Detect which cell encompasses the target text, then output its [X, Y] center coordinate. 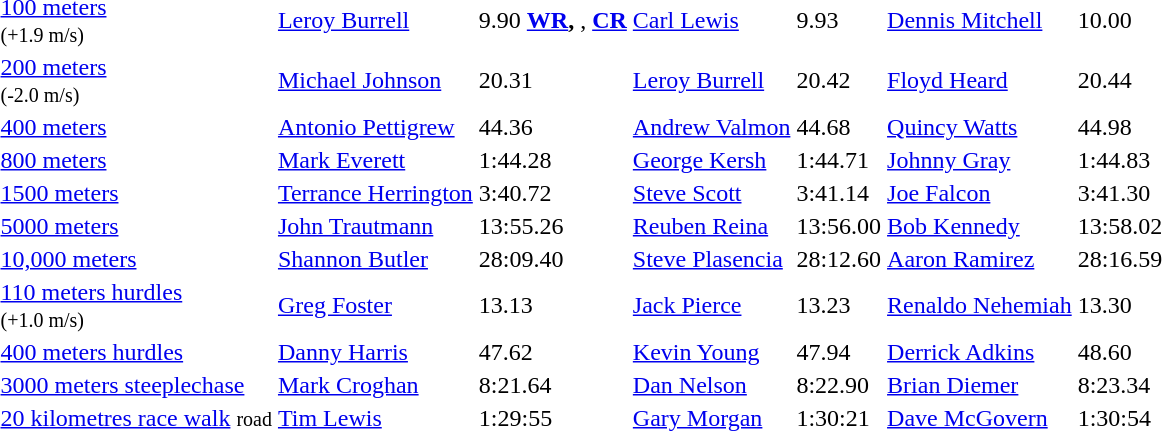
Steve Plasencia [712, 259]
20.31 [552, 80]
28:09.40 [552, 259]
Quincy Watts [980, 127]
Mark Everett [375, 160]
13:55.26 [552, 226]
Jack Pierce [712, 306]
Brian Diemer [980, 385]
Antonio Pettigrew [375, 127]
47.62 [552, 352]
28:12.60 [839, 259]
Greg Foster [375, 306]
13.23 [839, 306]
3:40.72 [552, 193]
20.42 [839, 80]
Johnny Gray [980, 160]
Floyd Heard [980, 80]
Joe Falcon [980, 193]
Kevin Young [712, 352]
Mark Croghan [375, 385]
John Trautmann [375, 226]
Leroy Burrell [712, 80]
8:21.64 [552, 385]
1:44.28 [552, 160]
Michael Johnson [375, 80]
44.68 [839, 127]
Andrew Valmon [712, 127]
13.13 [552, 306]
Steve Scott [712, 193]
Reuben Reina [712, 226]
George Kersh [712, 160]
Shannon Butler [375, 259]
Danny Harris [375, 352]
44.36 [552, 127]
1:44.71 [839, 160]
Terrance Herrington [375, 193]
47.94 [839, 352]
13:56.00 [839, 226]
Derrick Adkins [980, 352]
Aaron Ramirez [980, 259]
8:22.90 [839, 385]
3:41.14 [839, 193]
Dan Nelson [712, 385]
Renaldo Nehemiah [980, 306]
Bob Kennedy [980, 226]
